Locate the cell with the specified text and output its (X, Y) center coordinate. 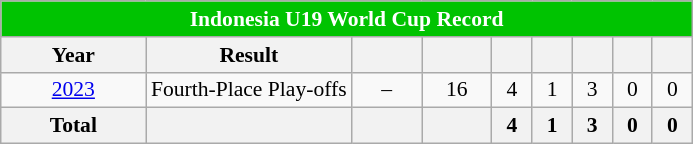
Total (74, 126)
Year (74, 55)
Result (249, 55)
– (387, 90)
Indonesia U19 World Cup Record (347, 19)
2023 (74, 90)
16 (457, 90)
Fourth-Place Play-offs (249, 90)
